Capture the cell that displays the provided text and extract its [x, y] central coordinate. 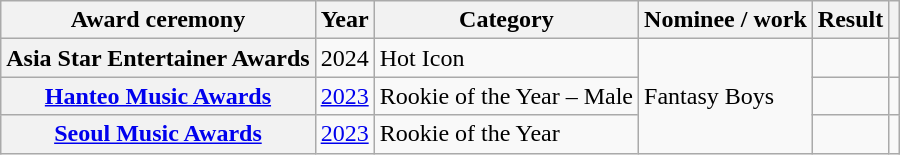
Seoul Music Awards [158, 134]
Hot Icon [506, 58]
Award ceremony [158, 20]
Fantasy Boys [726, 96]
Rookie of the Year [506, 134]
Rookie of the Year – Male [506, 96]
Category [506, 20]
Year [344, 20]
2024 [344, 58]
Result [850, 20]
Asia Star Entertainer Awards [158, 58]
Nominee / work [726, 20]
Hanteo Music Awards [158, 96]
